Return [x, y] of the center of cell containing provided text 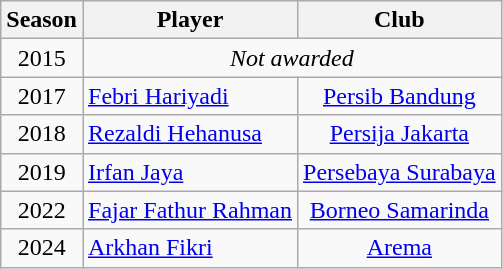
Not awarded [292, 58]
2019 [42, 172]
Fajar Fathur Rahman [190, 210]
2024 [42, 248]
Persib Bandung [400, 96]
Irfan Jaya [190, 172]
2017 [42, 96]
2018 [42, 134]
Rezaldi Hehanusa [190, 134]
Persebaya Surabaya [400, 172]
Club [400, 20]
Febri Hariyadi [190, 96]
Arema [400, 248]
Arkhan Fikri [190, 248]
2022 [42, 210]
Borneo Samarinda [400, 210]
Persija Jakarta [400, 134]
Season [42, 20]
2015 [42, 58]
Player [190, 20]
